Extract the [x, y] coordinate from the center of the cell holding the provided text.  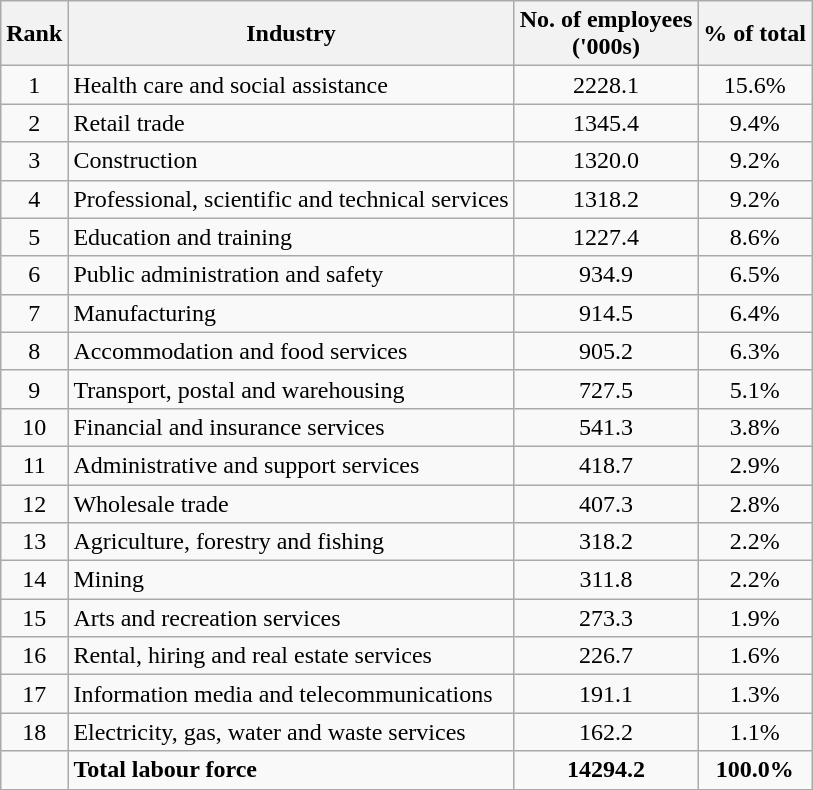
541.3 [606, 427]
Information media and telecommunications [291, 694]
1 [34, 85]
934.9 [606, 275]
1.3% [755, 694]
5 [34, 237]
5.1% [755, 389]
191.1 [606, 694]
11 [34, 465]
12 [34, 503]
18 [34, 732]
15.6% [755, 85]
273.3 [606, 618]
6.4% [755, 313]
8.6% [755, 237]
Manufacturing [291, 313]
1318.2 [606, 199]
Administrative and support services [291, 465]
14 [34, 580]
3.8% [755, 427]
17 [34, 694]
8 [34, 351]
162.2 [606, 732]
10 [34, 427]
9 [34, 389]
1.6% [755, 656]
905.2 [606, 351]
6 [34, 275]
2228.1 [606, 85]
2 [34, 123]
6.5% [755, 275]
9.4% [755, 123]
Financial and insurance services [291, 427]
1227.4 [606, 237]
Public administration and safety [291, 275]
% of total [755, 34]
Education and training [291, 237]
1.9% [755, 618]
Total labour force [291, 770]
Professional, scientific and technical services [291, 199]
Arts and recreation services [291, 618]
318.2 [606, 542]
Industry [291, 34]
Health care and social assistance [291, 85]
Transport, postal and warehousing [291, 389]
1345.4 [606, 123]
14294.2 [606, 770]
16 [34, 656]
Accommodation and food services [291, 351]
1.1% [755, 732]
100.0% [755, 770]
No. of employees('000s) [606, 34]
226.7 [606, 656]
Mining [291, 580]
Construction [291, 161]
2.9% [755, 465]
311.8 [606, 580]
2.8% [755, 503]
Electricity, gas, water and waste services [291, 732]
Rank [34, 34]
1320.0 [606, 161]
407.3 [606, 503]
3 [34, 161]
7 [34, 313]
Retail trade [291, 123]
6.3% [755, 351]
13 [34, 542]
727.5 [606, 389]
Rental, hiring and real estate services [291, 656]
914.5 [606, 313]
15 [34, 618]
Wholesale trade [291, 503]
Agriculture, forestry and fishing [291, 542]
4 [34, 199]
418.7 [606, 465]
